For the text-containing cell, return its midpoint in (x, y) coordinate format. 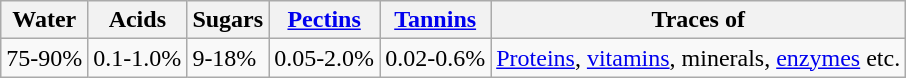
Pectins (324, 20)
Proteins, vitamins, minerals, enzymes etc. (698, 58)
Acids (138, 20)
Water (44, 20)
Sugars (228, 20)
9-18% (228, 58)
0.1-1.0% (138, 58)
Traces of (698, 20)
Tannins (436, 20)
0.02-0.6% (436, 58)
75-90% (44, 58)
0.05-2.0% (324, 58)
